Determine the (x, y) coordinate at the center of the cell enclosing the given text.  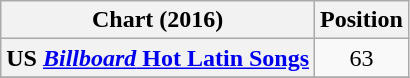
63 (362, 58)
US Billboard Hot Latin Songs (158, 58)
Chart (2016) (158, 20)
Position (362, 20)
